Determine the [X, Y] coordinate at the center of the cell enclosing the given text.  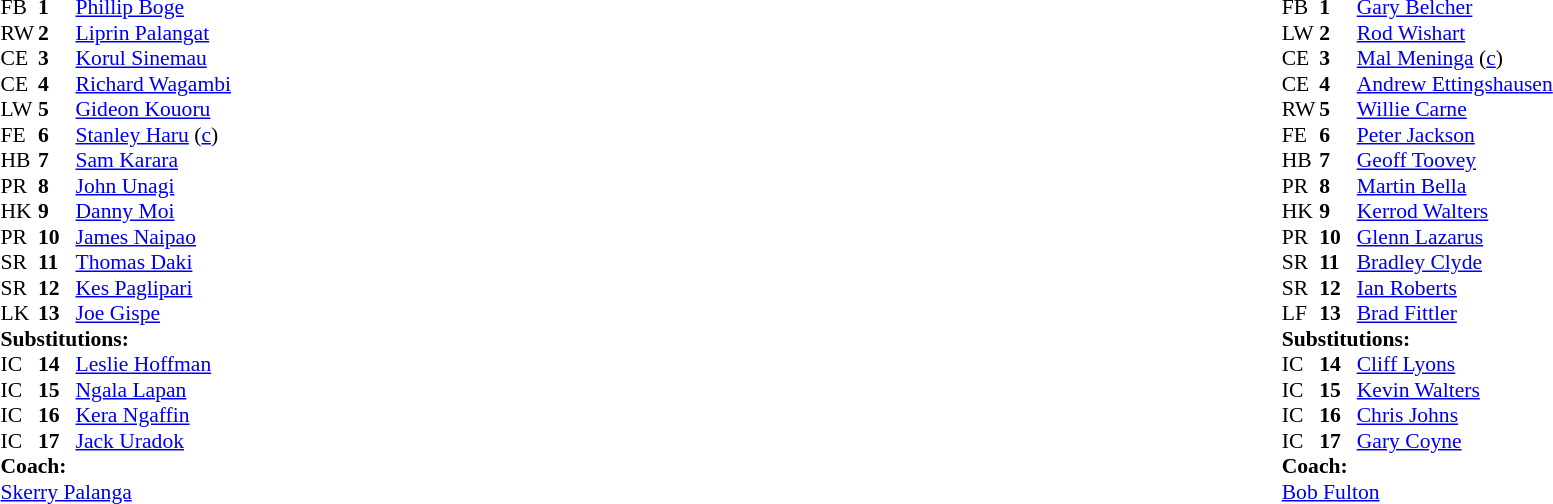
Richard Wagambi [154, 84]
Kera Ngaffin [154, 415]
Gideon Kouoru [154, 109]
Brad Fittler [1455, 313]
Rod Wishart [1455, 33]
LK [19, 313]
Peter Jackson [1455, 135]
Sam Karara [154, 161]
Cliff Lyons [1455, 365]
Liprin Palangat [154, 33]
Ngala Lapan [154, 390]
Joe Gispe [154, 313]
Ian Roberts [1455, 288]
John Unagi [154, 186]
Kes Paglipari [154, 288]
Geoff Toovey [1455, 161]
Thomas Daki [154, 263]
Leslie Hoffman [154, 365]
Kerrod Walters [1455, 211]
Bradley Clyde [1455, 263]
Mal Meninga (c) [1455, 59]
Danny Moi [154, 211]
Korul Sinemau [154, 59]
Willie Carne [1455, 109]
Jack Uradok [154, 441]
James Naipao [154, 237]
Gary Coyne [1455, 441]
Chris Johns [1455, 415]
Andrew Ettingshausen [1455, 84]
LF [1301, 313]
Kevin Walters [1455, 390]
Stanley Haru (c) [154, 135]
Martin Bella [1455, 186]
Glenn Lazarus [1455, 237]
